Find where the given text appears and provide that cell's center as (x, y) coordinate. 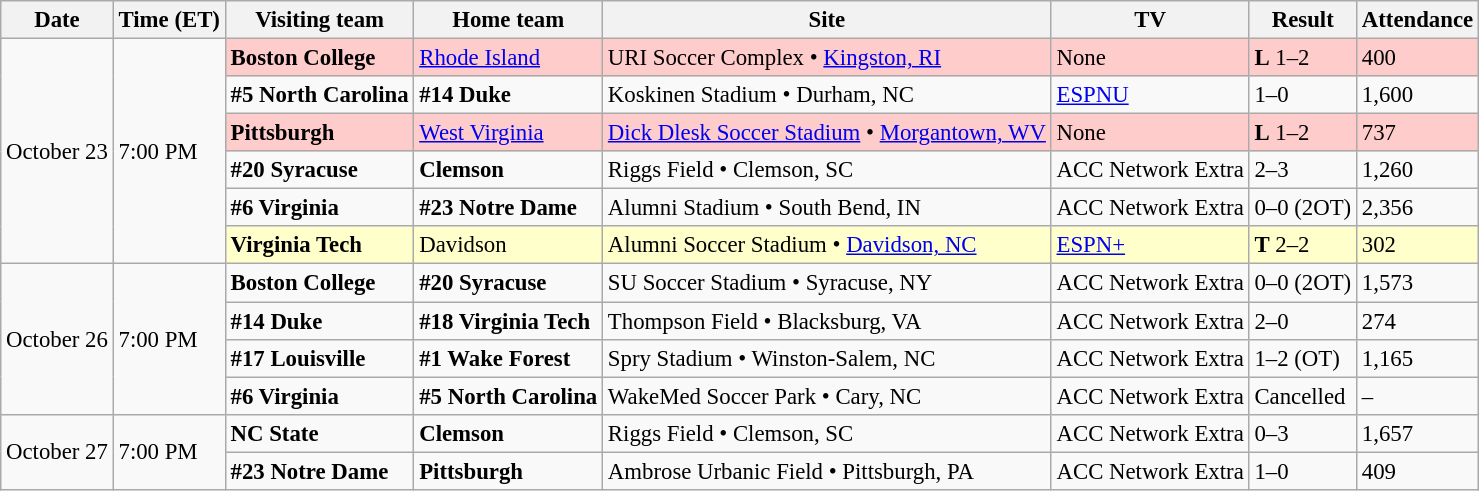
Koskinen Stadium • Durham, NC (828, 95)
– (1417, 396)
Dick Dlesk Soccer Stadium • Morgantown, WV (828, 133)
ESPN+ (1150, 245)
Alumni Soccer Stadium • Davidson, NC (828, 245)
NC State (320, 433)
2–3 (1302, 170)
Result (1302, 20)
Alumni Stadium • South Bend, IN (828, 208)
Cancelled (1302, 396)
Home team (508, 20)
0–3 (1302, 433)
1,657 (1417, 433)
October 23 (57, 152)
302 (1417, 245)
October 27 (57, 452)
1,165 (1417, 358)
October 26 (57, 339)
Date (57, 20)
Spry Stadium • Winston-Salem, NC (828, 358)
Davidson (508, 245)
274 (1417, 321)
737 (1417, 133)
#17 Louisville (320, 358)
2–0 (1302, 321)
Ambrose Urbanic Field • Pittsburgh, PA (828, 471)
West Virginia (508, 133)
2,356 (1417, 208)
Attendance (1417, 20)
Rhode Island (508, 58)
Thompson Field • Blacksburg, VA (828, 321)
T 2–2 (1302, 245)
409 (1417, 471)
1,600 (1417, 95)
SU Soccer Stadium • Syracuse, NY (828, 283)
Visiting team (320, 20)
Virginia Tech (320, 245)
Time (ET) (169, 20)
1,260 (1417, 170)
TV (1150, 20)
WakeMed Soccer Park • Cary, NC (828, 396)
URI Soccer Complex • Kingston, RI (828, 58)
#1 Wake Forest (508, 358)
Site (828, 20)
#18 Virginia Tech (508, 321)
1–2 (OT) (1302, 358)
ESPNU (1150, 95)
400 (1417, 58)
1,573 (1417, 283)
